Return the (X, Y) coordinate for the center point of the cell that contains the specified text.  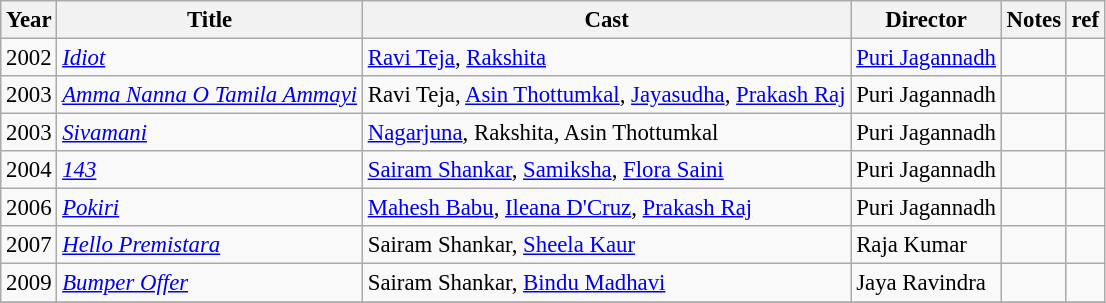
Notes (1034, 20)
2006 (29, 208)
Bumper Offer (210, 283)
Director (926, 20)
Idiot (210, 58)
Ravi Teja, Asin Thottumkal, Jayasudha, Prakash Raj (606, 95)
2002 (29, 58)
Pokiri (210, 208)
Raja Kumar (926, 245)
Amma Nanna O Tamila Ammayi (210, 95)
ref (1085, 20)
Title (210, 20)
143 (210, 170)
Jaya Ravindra (926, 283)
Sairam Shankar, Samiksha, Flora Saini (606, 170)
Sairam Shankar, Bindu Madhavi (606, 283)
Ravi Teja, Rakshita (606, 58)
2009 (29, 283)
Cast (606, 20)
2007 (29, 245)
Hello Premistara (210, 245)
Year (29, 20)
2004 (29, 170)
Sairam Shankar, Sheela Kaur (606, 245)
Mahesh Babu, Ileana D'Cruz, Prakash Raj (606, 208)
Nagarjuna, Rakshita, Asin Thottumkal (606, 133)
Sivamani (210, 133)
